Pinpoint the cell where the given text exists, returning its [X, Y] midpoint coordinate. 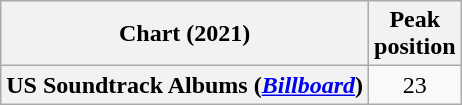
US Soundtrack Albums (Billboard) [185, 85]
23 [415, 85]
Peakposition [415, 34]
Chart (2021) [185, 34]
